Identify which cell holds the provided text, then report its [X, Y] central coordinate. 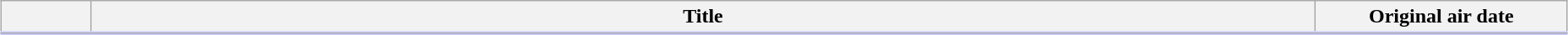
Original air date [1441, 17]
Title [703, 17]
